Provide the (x, y) coordinate of the cell's center where the given text is located.  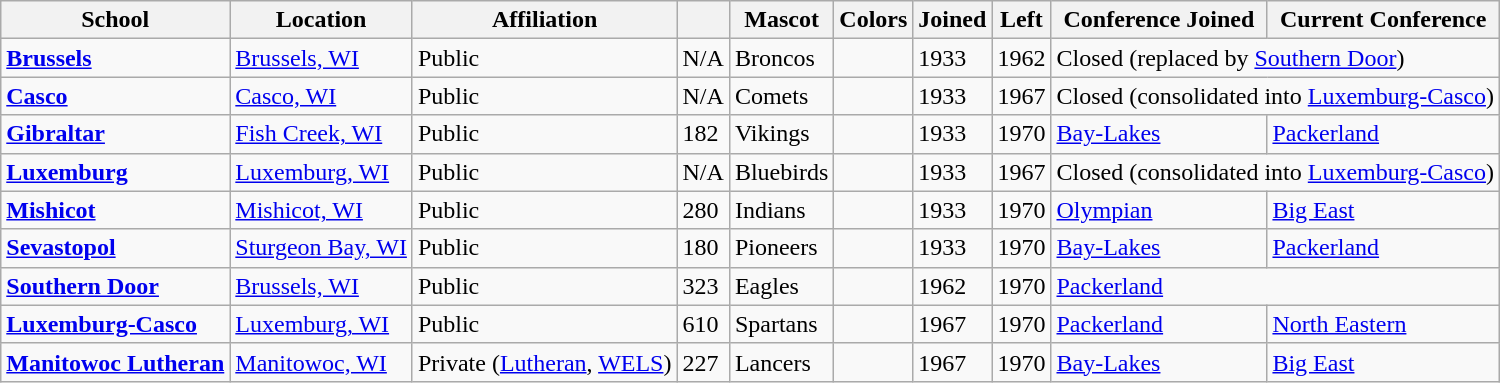
Closed (replaced by Southern Door) (1276, 58)
Eagles (781, 286)
Spartans (781, 324)
North Eastern (1384, 324)
Mishicot (116, 210)
Sevastopol (116, 248)
280 (703, 210)
Manitowoc Lutheran (116, 362)
Private (Lutheran, WELS) (544, 362)
School (116, 20)
Casco, WI (322, 96)
Bluebirds (781, 172)
Broncos (781, 58)
Casco (116, 96)
Sturgeon Bay, WI (322, 248)
227 (703, 362)
Left (1022, 20)
Vikings (781, 134)
Location (322, 20)
Affiliation (544, 20)
Joined (952, 20)
Brussels (116, 58)
Luxemburg-Casco (116, 324)
182 (703, 134)
Gibraltar (116, 134)
Mascot (781, 20)
Fish Creek, WI (322, 134)
Pioneers (781, 248)
610 (703, 324)
Manitowoc, WI (322, 362)
Lancers (781, 362)
Southern Door (116, 286)
Mishicot, WI (322, 210)
Current Conference (1384, 20)
323 (703, 286)
Indians (781, 210)
Colors (874, 20)
Comets (781, 96)
Conference Joined (1159, 20)
180 (703, 248)
Luxemburg (116, 172)
Olympian (1159, 210)
